Determine the (x, y) coordinate at the center of the cell enclosing the given text.  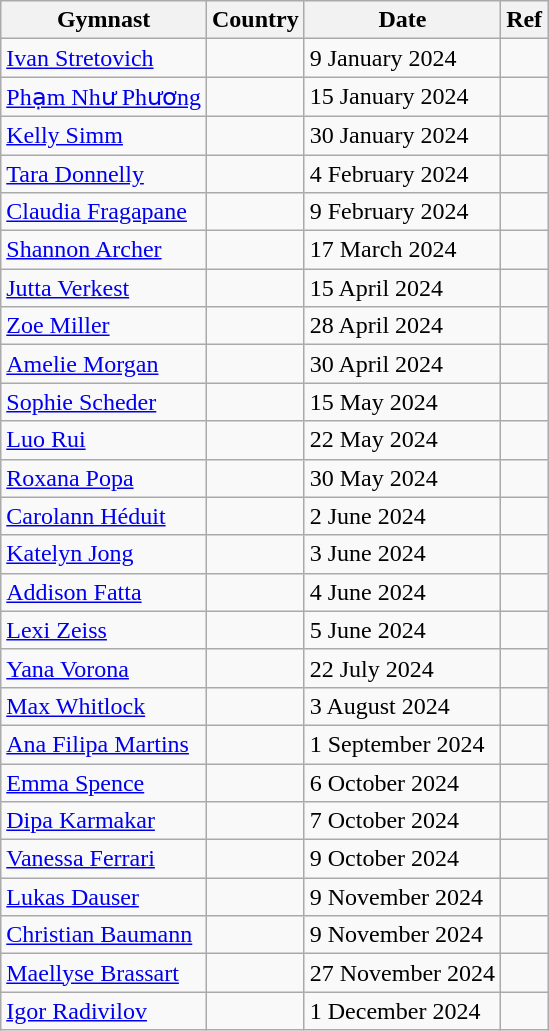
Vanessa Ferrari (104, 859)
4 June 2024 (402, 592)
5 June 2024 (402, 630)
2 June 2024 (402, 516)
Katelyn Jong (104, 554)
Claudia Fragapane (104, 212)
Amelie Morgan (104, 364)
1 December 2024 (402, 1011)
Sophie Scheder (104, 402)
27 November 2024 (402, 973)
Dipa Karmakar (104, 821)
Ana Filipa Martins (104, 744)
Lexi Zeiss (104, 630)
22 May 2024 (402, 440)
Yana Vorona (104, 668)
3 August 2024 (402, 706)
15 April 2024 (402, 288)
30 April 2024 (402, 364)
15 May 2024 (402, 402)
17 March 2024 (402, 250)
6 October 2024 (402, 783)
Lukas Dauser (104, 897)
Maellyse Brassart (104, 973)
9 February 2024 (402, 212)
9 October 2024 (402, 859)
Kelly Simm (104, 135)
Christian Baumann (104, 935)
Emma Spence (104, 783)
30 January 2024 (402, 135)
Shannon Archer (104, 250)
Carolann Héduit (104, 516)
Tara Donnelly (104, 173)
Roxana Popa (104, 478)
28 April 2024 (402, 326)
Zoe Miller (104, 326)
1 September 2024 (402, 744)
15 January 2024 (402, 97)
4 February 2024 (402, 173)
Luo Rui (104, 440)
Jutta Verkest (104, 288)
Igor Radivilov (104, 1011)
7 October 2024 (402, 821)
Country (256, 20)
9 January 2024 (402, 58)
Date (402, 20)
30 May 2024 (402, 478)
Phạm Như Phương (104, 97)
Ivan Stretovich (104, 58)
22 July 2024 (402, 668)
3 June 2024 (402, 554)
Addison Fatta (104, 592)
Gymnast (104, 20)
Max Whitlock (104, 706)
Ref (524, 20)
